Detect which cell encompasses the target text, then output its (x, y) center coordinate. 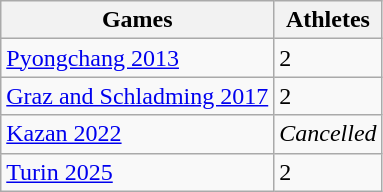
Athletes (328, 20)
Turin 2025 (138, 172)
Cancelled (328, 134)
Games (138, 20)
Pyongchang 2013 (138, 58)
Kazan 2022 (138, 134)
Graz and Schladming 2017 (138, 96)
